Determine the (x, y) coordinate at the center of the cell enclosing the given text.  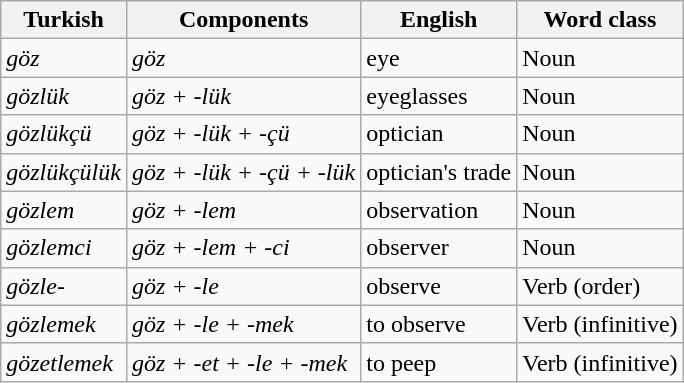
eye (439, 58)
gözetlemek (64, 362)
gözle- (64, 286)
göz + -et + -le + -mek (243, 362)
Turkish (64, 20)
göz + -lük (243, 96)
gözlemci (64, 248)
English (439, 20)
optician's trade (439, 172)
to observe (439, 324)
gözlükçülük (64, 172)
Verb (order) (600, 286)
observer (439, 248)
göz + -lem (243, 210)
gözlükçü (64, 134)
eyeglasses (439, 96)
göz + -le (243, 286)
gözlük (64, 96)
göz + -lük + -çü (243, 134)
observation (439, 210)
Word class (600, 20)
göz + -le + -mek (243, 324)
observe (439, 286)
gözlem (64, 210)
göz + -lük + -çü + -lük (243, 172)
to peep (439, 362)
gözlemek (64, 324)
göz + -lem + -ci (243, 248)
Components (243, 20)
optician (439, 134)
